Find where the given text appears and provide that cell's center as [X, Y] coordinate. 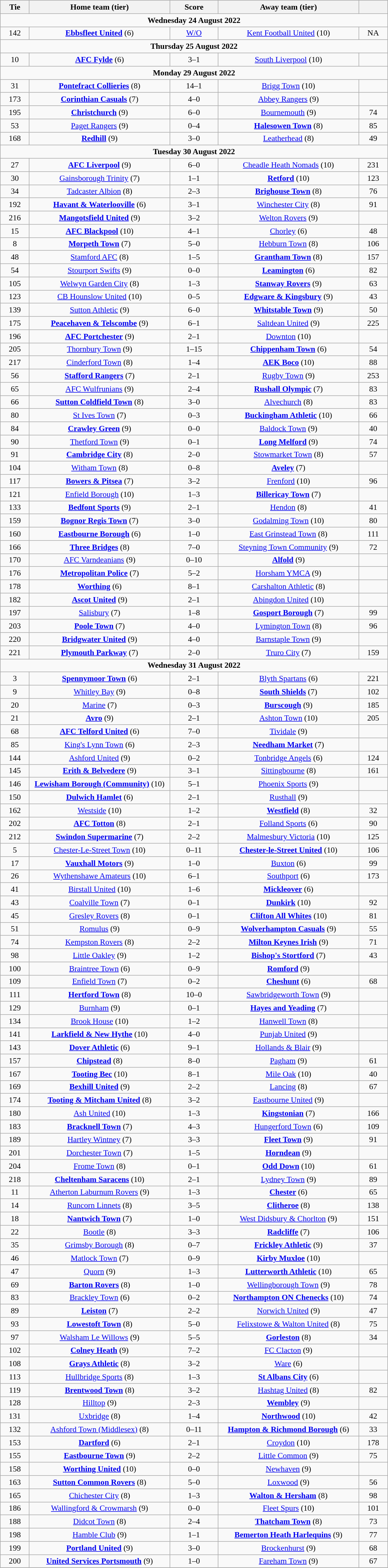
Bournemouth (9) [289, 112]
Dartford (6) [99, 1443]
Edgware & Kingsbury (9) [289, 297]
14–1 [194, 86]
Welton Rovers (9) [289, 218]
9 [15, 692]
218 [15, 1179]
5–1 [194, 784]
Didcot Town (8) [99, 1522]
Bishop's Stortford (7) [289, 955]
50 [373, 310]
Birstall United (10) [99, 890]
Dulwich Hamlet (6) [99, 797]
Ashford Town (Middlesex) (8) [99, 1430]
21 [15, 718]
Lowestoft Town (8) [99, 1324]
113 [15, 1377]
225 [373, 323]
176 [15, 573]
73 [373, 1522]
132 [15, 1430]
108 [15, 1364]
Barnstaple Town (9) [289, 639]
212 [15, 837]
AFC Totton (8) [99, 824]
Redhill (9) [99, 139]
FC Clacton (9) [289, 1351]
231 [373, 165]
Metropolitan Police (7) [99, 573]
142 [15, 33]
Hamble Club (9) [99, 1535]
Cambridge City (8) [99, 455]
Chichester City (8) [99, 1496]
Kent Football United (10) [289, 33]
Gosport Borough (7) [289, 613]
Hilltop (9) [99, 1403]
Wednesday 24 August 2022 [194, 20]
Witham Town (8) [99, 468]
18 [15, 1219]
Bridgwater United (9) [99, 639]
1–8 [194, 613]
Felixstowe & Walton United (8) [289, 1324]
Tonbridge Angels (6) [289, 758]
Brockenhurst (9) [289, 1548]
204 [15, 1166]
Chorley (6) [289, 231]
West Didsbury & Chorlton (9) [289, 1219]
151 [373, 1219]
Walsham Le Willows (9) [99, 1337]
7–2 [194, 1351]
Kingstonian (7) [289, 1114]
5 [15, 850]
Eastbourne Town (9) [99, 1456]
201 [15, 1153]
Quorn (9) [99, 1271]
105 [15, 284]
Loxwood (9) [289, 1482]
72 [373, 547]
4–1 [194, 231]
10 [15, 60]
Bootle (8) [99, 1232]
161 [373, 771]
Buxton (6) [289, 863]
AFC Blackpool (10) [99, 231]
Southport (6) [289, 876]
Stourport Swifts (9) [99, 271]
Bemerton Heath Harlequins (9) [289, 1535]
Mangotsfield United (9) [99, 218]
Brentwood Town (8) [99, 1390]
Alfold (9) [289, 560]
199 [15, 1548]
Tie [15, 7]
Halesowen Town (8) [289, 126]
17 [15, 863]
Frome Town (8) [99, 1166]
Punjab United (9) [289, 1034]
AFC Portchester (9) [99, 336]
117 [15, 481]
Vauxhall Motors (9) [99, 863]
Walton & Hersham (8) [289, 1496]
Pontefract Collieries (8) [99, 86]
Score [194, 7]
128 [15, 1403]
100 [15, 969]
Hashtag United (8) [289, 1390]
Enfield Town (7) [99, 982]
Northampton ON Chenecks (10) [289, 1298]
175 [15, 323]
Lydney Town (9) [289, 1179]
Bognor Regis Town (7) [99, 521]
Brackley Town (6) [99, 1298]
32 [373, 810]
Ascot United (9) [99, 600]
97 [15, 1337]
51 [15, 929]
Clifton All Whites (10) [289, 916]
Tooting & Mitcham United (8) [99, 1100]
Sutton Athletic (9) [99, 310]
Long Melford (9) [289, 442]
Northwood (10) [289, 1416]
216 [15, 218]
Gorleston (8) [289, 1337]
Lymington Town (8) [289, 626]
160 [15, 534]
203 [15, 626]
Worthing United (10) [99, 1469]
133 [15, 508]
1–6 [194, 890]
78 [373, 1285]
188 [15, 1522]
Cheltenham Saracens (10) [99, 1179]
Wellingborough Town (9) [289, 1285]
182 [15, 600]
4–3 [194, 1127]
Chester-Le-Street Town (10) [99, 850]
Wembley (9) [289, 1403]
Thursday 25 August 2022 [194, 47]
Eastbourne Borough (6) [99, 534]
Lancing (8) [289, 1087]
174 [15, 1100]
Poole Town (7) [99, 626]
Ebbsfleet United (6) [99, 33]
AFC Varndeanians (9) [99, 560]
0–5 [194, 297]
Bexhill United (9) [99, 1087]
Atherton Laburnum Rovers (9) [99, 1192]
196 [15, 336]
Hendon (8) [289, 508]
Horsham YMCA (9) [289, 573]
169 [15, 1087]
Malmesbury Victoria (10) [289, 837]
Chippenham Town (6) [289, 349]
167 [15, 1074]
Sutton Coldfield Town (8) [99, 402]
Hertford Town (8) [99, 995]
Paget Rangers (9) [99, 126]
AEK Boco (10) [289, 363]
St Albans City (6) [289, 1377]
30 [15, 178]
Dunkirk (10) [289, 903]
Matlock Town (7) [99, 1259]
Cinderford Town (8) [99, 363]
Ash United (10) [99, 1114]
Stowmarket Town (8) [289, 455]
AFC Wulfrunians (9) [99, 389]
Mile Oak (10) [289, 1074]
Havant & Waterlooville (6) [99, 205]
84 [15, 429]
Corinthian Casuals (7) [99, 99]
Stafford Rangers (7) [99, 376]
Brigg Town (10) [289, 86]
Ashton Town (10) [289, 718]
121 [15, 494]
Bowers & Pitsea (7) [99, 481]
Little Oakley (9) [99, 955]
5–5 [194, 1337]
81 [373, 916]
Winchester City (8) [289, 205]
49 [373, 139]
14 [15, 1206]
119 [15, 1390]
31 [15, 86]
Colney Heath (9) [99, 1351]
Retford (10) [289, 178]
3–5 [194, 1206]
Abbey Rangers (9) [289, 99]
Plymouth Parkway (7) [99, 653]
22 [15, 1232]
Hungerford Town (6) [289, 1127]
Frickley Athletic (9) [289, 1245]
5–2 [194, 573]
138 [373, 1206]
Leamington (6) [289, 271]
Morpeth Town (7) [99, 244]
Gresley Rovers (8) [99, 916]
Burnham (9) [99, 1008]
Downton (10) [289, 336]
139 [15, 310]
124 [373, 758]
Rushall Olympic (7) [289, 389]
Wallingford & Crowmarsh (9) [99, 1508]
37 [373, 1245]
0–10 [194, 560]
Abingdon United (10) [289, 600]
Worthing (6) [99, 587]
192 [15, 205]
Hayes and Yeading (7) [289, 1008]
Tuesday 30 August 2022 [194, 152]
Thetford Town (9) [99, 442]
Grantham Town (8) [289, 257]
Clitheroe (8) [289, 1206]
Grays Athletic (8) [99, 1364]
Kempston Rovers (8) [99, 942]
Saltdean United (9) [289, 323]
Leiston (7) [99, 1311]
46 [15, 1259]
Frenford (10) [289, 481]
15 [15, 231]
Thornbury Town (9) [99, 349]
Tooting Bec (10) [99, 1074]
Salisbury (7) [99, 613]
Bedfont Sports (9) [99, 508]
Brighouse Town (8) [289, 192]
Hullbridge Sports (8) [99, 1377]
Barton Rovers (8) [99, 1285]
Crawley Green (9) [99, 429]
76 [373, 192]
144 [15, 758]
Carshalton Athletic (8) [289, 587]
Braintree Town (6) [99, 969]
AFC Liverpool (9) [99, 165]
26 [15, 876]
Eastbourne United (9) [289, 1100]
East Grinstead Town (8) [289, 534]
Little Common (9) [289, 1456]
AFC Fylde (6) [99, 60]
33 [373, 1430]
141 [15, 1034]
Sawbridgeworth Town (9) [289, 995]
Fleet Town (9) [289, 1140]
35 [15, 1245]
Norwich United (9) [289, 1311]
101 [373, 1508]
Blyth Spartans (6) [289, 679]
South Shields (7) [289, 692]
Westfield (8) [289, 810]
104 [15, 468]
Baldock Town (9) [289, 429]
Radcliffe (7) [289, 1232]
Spennymoor Town (6) [99, 679]
W/O [194, 33]
Folland Sports (6) [289, 824]
Hollands & Blair (9) [289, 1048]
Home team (tier) [99, 7]
Alvechurch (8) [289, 402]
Away team (tier) [289, 7]
Croydon (10) [289, 1443]
Hebburn Town (8) [289, 244]
Romford (9) [289, 969]
Leatherhead (8) [289, 139]
Phoenix Sports (9) [289, 784]
27 [15, 165]
United Services Portsmouth (9) [99, 1561]
42 [373, 1416]
St Ives Town (7) [99, 416]
202 [15, 824]
217 [15, 363]
45 [15, 916]
Stamford AFC (8) [99, 257]
183 [15, 1127]
Needham Market (7) [289, 745]
Chipstead (8) [99, 1061]
Horndean (9) [289, 1153]
3 [15, 679]
Aveley (7) [289, 468]
Three Bridges (8) [99, 547]
AFC Telford United (6) [99, 732]
King's Lynn Town (6) [99, 745]
Truro City (7) [289, 653]
165 [15, 1496]
71 [373, 942]
186 [15, 1508]
Hartley Wintney (7) [99, 1140]
Cheshunt (6) [289, 982]
Lewisham Borough (Community) (10) [99, 784]
153 [15, 1443]
Pagham (9) [289, 1061]
Enfield Borough (10) [99, 494]
145 [15, 771]
134 [15, 1021]
Sutton Common Rovers (8) [99, 1482]
Chester (6) [289, 1192]
Westside (10) [99, 810]
20 [15, 705]
129 [15, 1008]
Bracknell Town (7) [99, 1127]
Hampton & Richmond Borough (6) [289, 1430]
9–1 [194, 1048]
Whitley Bay (9) [99, 692]
253 [373, 376]
Dorchester Town (7) [99, 1153]
8 [15, 244]
Nantwich Town (7) [99, 1219]
Marine (7) [99, 705]
NA [373, 33]
185 [373, 705]
Wolverhampton Casuals (9) [289, 929]
143 [15, 1048]
53 [15, 126]
170 [15, 560]
Chester-le-Street United (10) [289, 850]
0–7 [194, 1245]
8–0 [194, 1061]
146 [15, 784]
Lutterworth Athletic (10) [289, 1271]
198 [15, 1535]
Godalming Town (10) [289, 521]
Wythenshawe Amateurs (10) [99, 876]
162 [15, 810]
Grimsby Borough (8) [99, 1245]
Rusthall (9) [289, 797]
Avro (9) [99, 718]
Gainsborough Trinity (7) [99, 178]
Swindon Supermarine (7) [99, 837]
195 [15, 112]
131 [15, 1416]
57 [373, 455]
Coalville Town (7) [99, 903]
155 [15, 1456]
Rugby Town (9) [289, 376]
Mickleover (6) [289, 890]
189 [15, 1140]
Buckingham Athletic (10) [289, 416]
Romulus (9) [99, 929]
Milton Keynes Irish (9) [289, 942]
Peacehaven & Telscombe (9) [99, 323]
Wednesday 31 August 2022 [194, 666]
Runcorn Linnets (8) [99, 1206]
Fleet Spurs (10) [289, 1508]
Ware (6) [289, 1364]
69 [15, 1285]
Monday 29 August 2022 [194, 73]
Tadcaster Albion (8) [99, 192]
Dover Athletic (6) [99, 1048]
88 [373, 363]
Ashford United (9) [99, 758]
Whitstable Town (9) [289, 310]
Kirby Muxloe (10) [289, 1259]
125 [373, 837]
Larkfield & New Hythe (10) [99, 1034]
220 [15, 639]
Uxbridge (8) [99, 1416]
Sittingbourne (8) [289, 771]
CB Hounslow United (10) [99, 297]
Tividale (9) [289, 732]
Cheadle Heath Nomads (10) [289, 165]
180 [15, 1114]
Christchurch (9) [99, 112]
Newhaven (9) [289, 1469]
Burscough (9) [289, 705]
Erith & Belvedere (9) [99, 771]
168 [15, 139]
63 [373, 284]
Billericay Town (7) [289, 494]
1–15 [194, 349]
Steyning Town Community (9) [289, 547]
Welwyn Garden City (8) [99, 284]
Portland United (9) [99, 1548]
163 [15, 1482]
77 [373, 1535]
Brook House (10) [99, 1021]
197 [15, 613]
0–4 [194, 126]
Fareham Town (9) [289, 1561]
55 [373, 929]
Hanwell Town (8) [289, 1021]
South Liverpool (10) [289, 60]
10–0 [194, 995]
Stanway Rovers (9) [289, 284]
93 [15, 1324]
150 [15, 797]
Thatcham Town (8) [289, 1522]
158 [15, 1469]
200 [15, 1561]
92 [373, 903]
11 [15, 1192]
Odd Down (10) [289, 1166]
